Determine the (X, Y) coordinate at the center of the cell enclosing the given text.  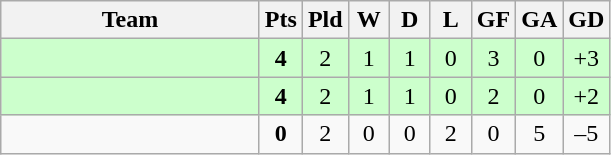
+2 (586, 96)
Pld (325, 20)
3 (493, 58)
D (410, 20)
W (368, 20)
GD (586, 20)
GF (493, 20)
+3 (586, 58)
Pts (280, 20)
5 (540, 134)
–5 (586, 134)
Team (130, 20)
L (450, 20)
GA (540, 20)
